Detect which cell encompasses the target text, then output its (X, Y) center coordinate. 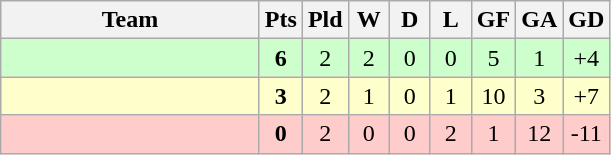
-11 (586, 134)
GD (586, 20)
Pts (280, 20)
GA (540, 20)
Team (130, 20)
5 (493, 58)
+7 (586, 96)
GF (493, 20)
+4 (586, 58)
W (368, 20)
12 (540, 134)
L (450, 20)
10 (493, 96)
6 (280, 58)
Pld (325, 20)
D (410, 20)
